Search for the cell housing the specified text and yield its (x, y) center coordinate. 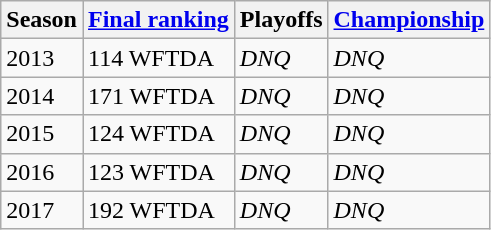
2013 (42, 58)
2015 (42, 134)
Final ranking (158, 20)
Season (42, 20)
124 WFTDA (158, 134)
Playoffs (281, 20)
171 WFTDA (158, 96)
Championship (409, 20)
123 WFTDA (158, 172)
114 WFTDA (158, 58)
2014 (42, 96)
2016 (42, 172)
192 WFTDA (158, 210)
2017 (42, 210)
